Detect which cell encompasses the target text, then output its [X, Y] center coordinate. 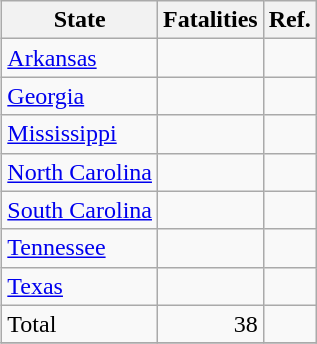
38 [211, 324]
Fatalities [211, 20]
Total [80, 324]
South Carolina [80, 210]
Arkansas [80, 58]
North Carolina [80, 172]
Tennessee [80, 248]
Georgia [80, 96]
Ref. [290, 20]
Mississippi [80, 134]
State [80, 20]
Texas [80, 286]
